Return (x, y) of the center of cell containing provided text 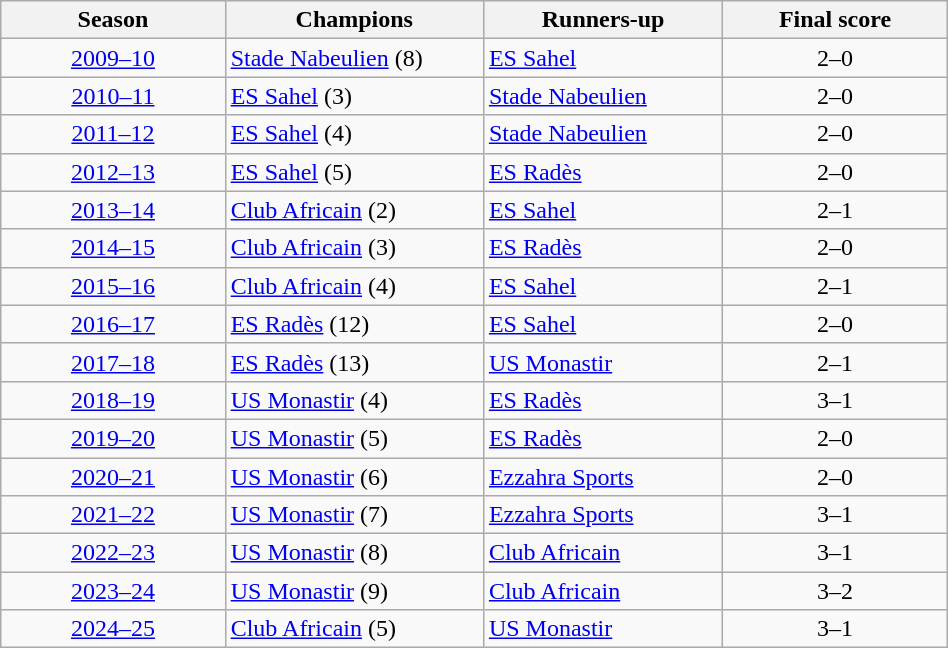
Club Africain (2) (354, 210)
2011–12 (113, 134)
2013–14 (113, 210)
2009–10 (113, 58)
2010–11 (113, 96)
2016–17 (113, 324)
2014–15 (113, 248)
ES Sahel (5) (354, 172)
2021–22 (113, 515)
Club Africain (3) (354, 248)
US Monastir (6) (354, 477)
2020–21 (113, 477)
3–2 (835, 591)
US Monastir (8) (354, 553)
US Monastir (4) (354, 400)
2018–19 (113, 400)
Final score (835, 20)
US Monastir (7) (354, 515)
Club Africain (5) (354, 629)
Season (113, 20)
ES Radès (13) (354, 362)
Club Africain (4) (354, 286)
Champions (354, 20)
Stade Nabeulien (8) (354, 58)
Runners-up (602, 20)
2019–20 (113, 438)
2024–25 (113, 629)
US Monastir (5) (354, 438)
2012–13 (113, 172)
2017–18 (113, 362)
2022–23 (113, 553)
2023–24 (113, 591)
ES Sahel (3) (354, 96)
2015–16 (113, 286)
ES Radès (12) (354, 324)
US Monastir (9) (354, 591)
ES Sahel (4) (354, 134)
